Capture the cell that displays the provided text and extract its [X, Y] central coordinate. 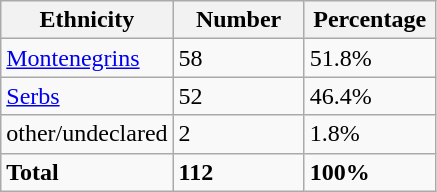
1.8% [370, 134]
Percentage [370, 20]
Number [238, 20]
112 [238, 172]
Montenegrins [87, 58]
100% [370, 172]
52 [238, 96]
58 [238, 58]
51.8% [370, 58]
Ethnicity [87, 20]
other/undeclared [87, 134]
2 [238, 134]
46.4% [370, 96]
Total [87, 172]
Serbs [87, 96]
